Search for the cell housing the specified text and yield its (x, y) center coordinate. 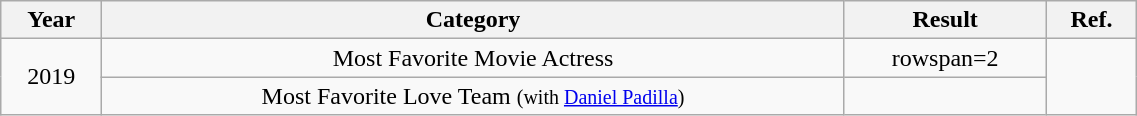
Most Favorite Movie Actress (473, 58)
Ref. (1092, 20)
Most Favorite Love Team (with Daniel Padilla) (473, 96)
Result (945, 20)
Year (52, 20)
Category (473, 20)
rowspan=2 (945, 58)
2019 (52, 77)
